Detect which cell encompasses the target text, then output its (x, y) center coordinate. 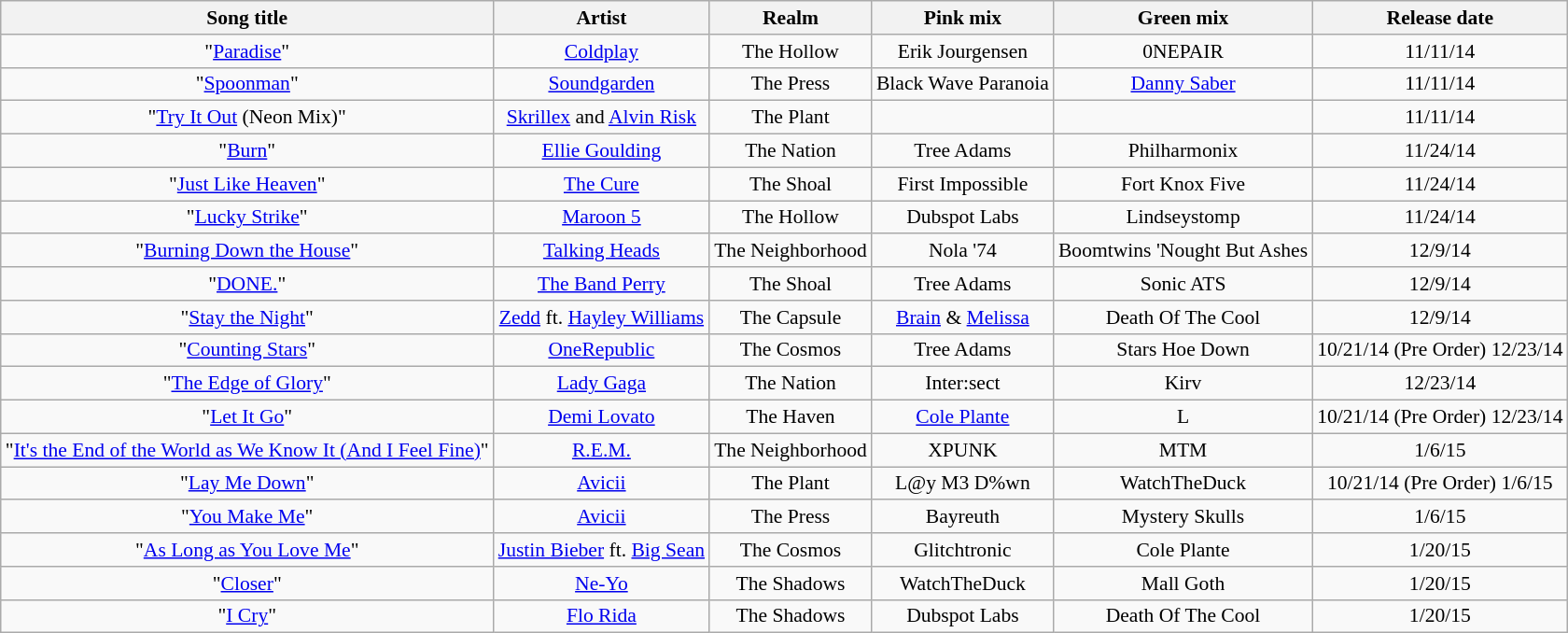
The Haven (791, 416)
Coldplay (601, 50)
Lindseystomp (1183, 217)
Inter:sect (963, 384)
Boomtwins 'Nought But Ashes (1183, 250)
"Stay the Night" (247, 316)
R.E.M. (601, 450)
"Lay Me Down" (247, 484)
Bayreuth (963, 516)
"The Edge of Glory" (247, 384)
Nola '74 (963, 250)
"Paradise" (247, 50)
"Let It Go" (247, 416)
Mystery Skulls (1183, 516)
12/23/14 (1439, 384)
Black Wave Paranoia (963, 84)
"Just Like Heaven" (247, 184)
"Lucky Strike" (247, 217)
"Spoonman" (247, 84)
Erik Jourgensen (963, 50)
"Burning Down the House" (247, 250)
OneRepublic (601, 350)
0NEPAIR (1183, 50)
L (1183, 416)
XPUNK (963, 450)
L@y M3 D%wn (963, 484)
"DONE." (247, 284)
"Counting Stars" (247, 350)
Ellie Goulding (601, 150)
Artist (601, 18)
Fort Knox Five (1183, 184)
Realm (791, 18)
Soundgarden (601, 84)
Zedd ft. Hayley Williams (601, 316)
Talking Heads (601, 250)
Philharmonix (1183, 150)
Release date (1439, 18)
MTM (1183, 450)
Danny Saber (1183, 84)
Brain & Melissa (963, 316)
Mall Goth (1183, 583)
First Impossible (963, 184)
"Try It Out (Neon Mix)" (247, 118)
Stars Hoe Down (1183, 350)
"I Cry" (247, 616)
Flo Rida (601, 616)
Kirv (1183, 384)
The Band Perry (601, 284)
Maroon 5 (601, 217)
"Burn" (247, 150)
"It's the End of the World as We Know It (And I Feel Fine)" (247, 450)
The Capsule (791, 316)
"As Long as You Love Me" (247, 550)
Glitchtronic (963, 550)
Justin Bieber ft. Big Sean (601, 550)
Skrillex and Alvin Risk (601, 118)
10/21/14 (Pre Order) 1/6/15 (1439, 484)
"You Make Me" (247, 516)
Demi Lovato (601, 416)
Sonic ATS (1183, 284)
The Cure (601, 184)
Green mix (1183, 18)
Pink mix (963, 18)
Song title (247, 18)
"Closer" (247, 583)
Lady Gaga (601, 384)
Ne-Yo (601, 583)
